Locate the cell with the specified text and output its (X, Y) center coordinate. 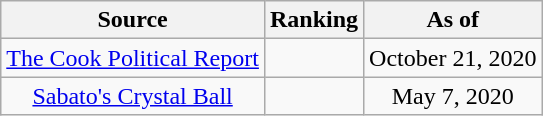
The Cook Political Report (133, 58)
Ranking (314, 20)
Source (133, 20)
October 21, 2020 (453, 58)
May 7, 2020 (453, 96)
Sabato's Crystal Ball (133, 96)
As of (453, 20)
